Identify which cell holds the provided text, then report its (x, y) central coordinate. 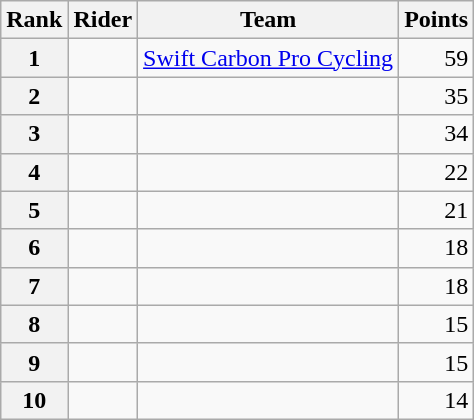
Rider (103, 20)
8 (34, 324)
Swift Carbon Pro Cycling (268, 58)
35 (436, 96)
22 (436, 172)
5 (34, 210)
2 (34, 96)
34 (436, 134)
59 (436, 58)
Points (436, 20)
14 (436, 400)
3 (34, 134)
21 (436, 210)
Team (268, 20)
4 (34, 172)
Rank (34, 20)
6 (34, 248)
9 (34, 362)
7 (34, 286)
10 (34, 400)
1 (34, 58)
